Provide the (x, y) coordinate of the cell's center where the given text is located.  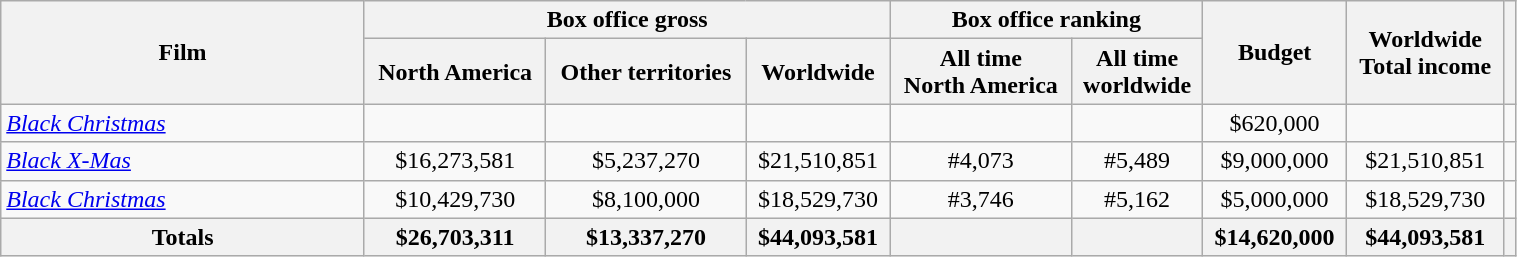
$8,100,000 (646, 199)
All time worldwide (1138, 72)
#5,489 (1138, 161)
Box office gross (627, 20)
#4,073 (981, 161)
Other territories (646, 72)
$5,237,270 (646, 161)
$14,620,000 (1275, 237)
$5,000,000 (1275, 199)
#3,746 (981, 199)
Box office ranking (1046, 20)
Worldwide (818, 72)
#5,162 (1138, 199)
Black X-Mas (183, 161)
$9,000,000 (1275, 161)
North America (455, 72)
$13,337,270 (646, 237)
All time North America (981, 72)
$16,273,581 (455, 161)
$620,000 (1275, 123)
$26,703,311 (455, 237)
Worldwide Total income (1426, 52)
Totals (183, 237)
Film (183, 52)
Budget (1275, 52)
$10,429,730 (455, 199)
